From the cell containing the given text, extract its center point as [x, y] coordinate. 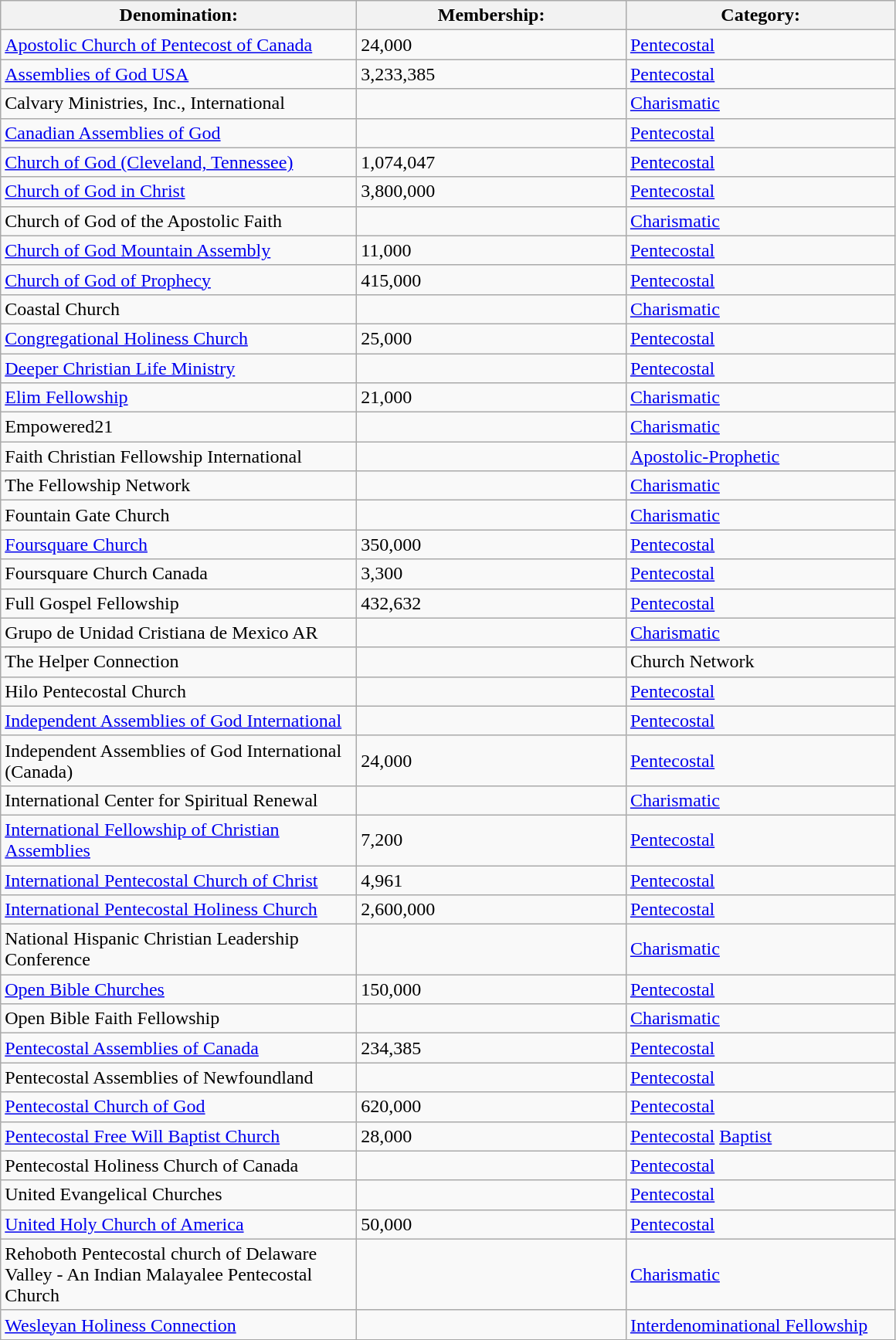
Church Network [760, 662]
3,800,000 [491, 192]
1,074,047 [491, 162]
United Holy Church of America [179, 1224]
Church of God of the Apostolic Faith [179, 221]
Fountain Gate Church [179, 515]
620,000 [491, 1107]
4,961 [491, 880]
International Pentecostal Church of Christ [179, 880]
Pentecostal Assemblies of Newfoundland [179, 1077]
Assemblies of God USA [179, 74]
Independent Assemblies of God International [179, 721]
Rehoboth Pentecostal church of Delaware Valley - An Indian Malayalee Pentecostal Church [179, 1274]
Independent Assemblies of God International (Canada) [179, 760]
The Fellowship Network [179, 486]
Pentecostal Church of God [179, 1107]
415,000 [491, 280]
Church of God in Christ [179, 192]
Pentecostal Holiness Church of Canada [179, 1165]
Hilo Pentecostal Church [179, 691]
Full Gospel Fellowship [179, 603]
Wesleyan Holiness Connection [179, 1325]
Church of God (Cleveland, Tennessee) [179, 162]
Membership: [491, 15]
Apostolic Church of Pentecost of Canada [179, 45]
Apostolic-Prophetic [760, 456]
The Helper Connection [179, 662]
150,000 [491, 989]
28,000 [491, 1136]
Open Bible Faith Fellowship [179, 1019]
United Evangelical Churches [179, 1195]
50,000 [491, 1224]
Foursquare Church [179, 544]
3,300 [491, 574]
21,000 [491, 398]
Church of God Mountain Assembly [179, 250]
Calvary Ministries, Inc., International [179, 103]
International Pentecostal Holiness Church [179, 910]
25,000 [491, 338]
Open Bible Churches [179, 989]
Category: [760, 15]
Interdenominational Fellowship [760, 1325]
Elim Fellowship [179, 398]
Faith Christian Fellowship International [179, 456]
Empowered21 [179, 427]
Grupo de Unidad Cristiana de Mexico AR [179, 633]
Denomination: [179, 15]
Pentecostal Free Will Baptist Church [179, 1136]
Congregational Holiness Church [179, 338]
2,600,000 [491, 910]
Deeper Christian Life Ministry [179, 368]
International Center for Spiritual Renewal [179, 800]
Pentecostal Baptist [760, 1136]
International Fellowship of Christian Assemblies [179, 840]
432,632 [491, 603]
Church of God of Prophecy [179, 280]
7,200 [491, 840]
11,000 [491, 250]
234,385 [491, 1048]
National Hispanic Christian Leadership Conference [179, 950]
Canadian Assemblies of God [179, 133]
3,233,385 [491, 74]
Coastal Church [179, 309]
Foursquare Church Canada [179, 574]
Pentecostal Assemblies of Canada [179, 1048]
350,000 [491, 544]
